Capture the cell that displays the provided text and extract its (X, Y) central coordinate. 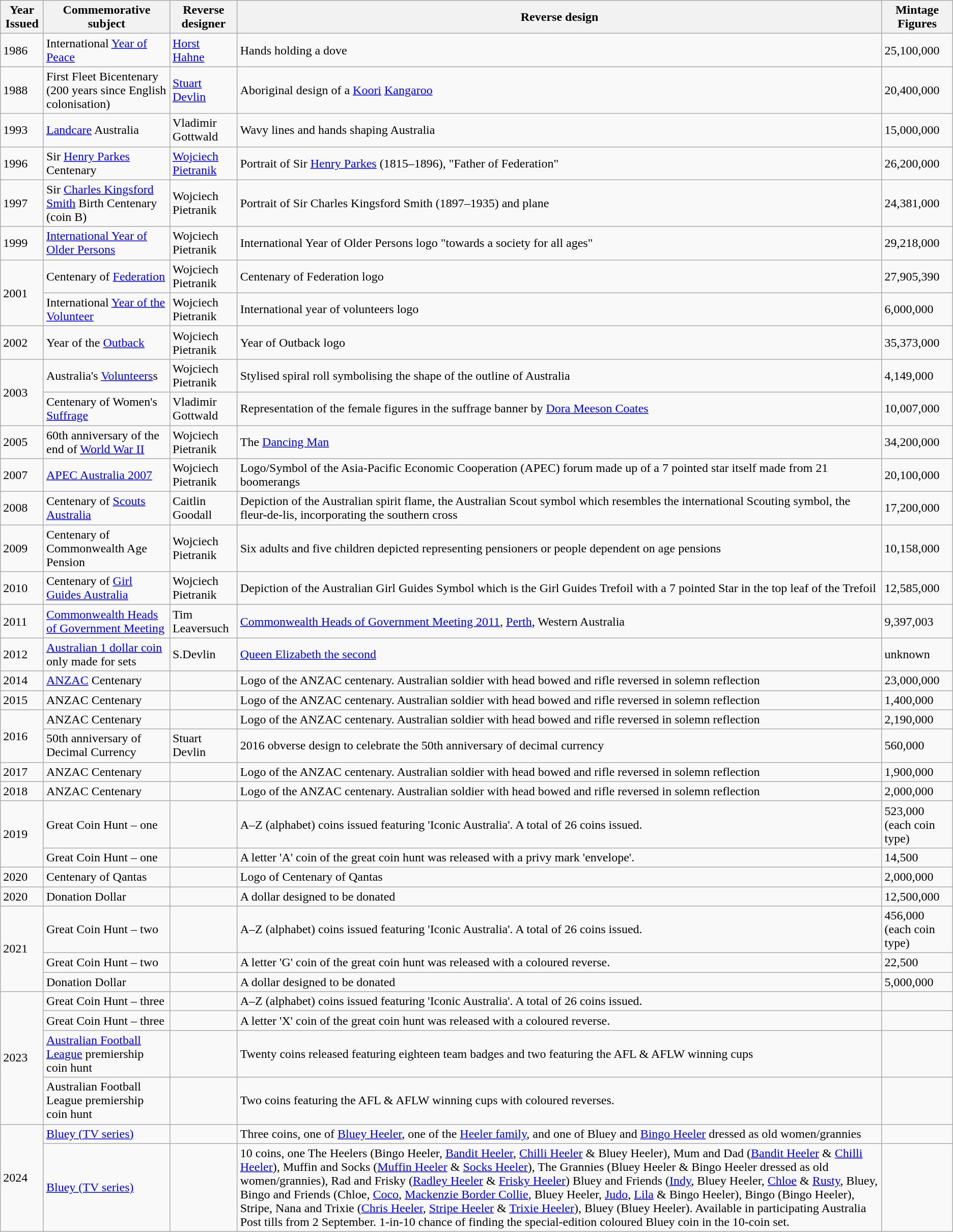
Stylised spiral roll symbolising the shape of the outline of Australia (559, 376)
A letter 'G' coin of the great coin hunt was released with a coloured reverse. (559, 963)
456,000 (each coin type) (917, 930)
Centenary of Federation (106, 276)
Australia's Volunteerss (106, 376)
2021 (22, 949)
Commemorative subject (106, 17)
6,000,000 (917, 310)
International Year of Older Persons logo "towards a society for all ages" (559, 243)
Portrait of Sir Henry Parkes (1815–1896), "Father of Federation" (559, 163)
The Dancing Man (559, 442)
2024 (22, 1178)
17,200,000 (917, 508)
Sir Charles Kingsford Smith Birth Centenary (coin B) (106, 203)
Reverse designer (204, 17)
1986 (22, 50)
Sir Henry Parkes Centenary (106, 163)
20,100,000 (917, 475)
Six adults and five children depicted representing pensioners or people dependent on age pensions (559, 548)
560,000 (917, 745)
Logo/Symbol of the Asia-Pacific Economic Cooperation (APEC) forum made up of a 7 pointed star itself made from 21 boomerangs (559, 475)
1988 (22, 90)
International Year of the Volunteer (106, 310)
34,200,000 (917, 442)
2015 (22, 700)
523,000 (each coin type) (917, 824)
Commonwealth Heads of Government Meeting (106, 621)
International year of volunteers logo (559, 310)
25,100,000 (917, 50)
Year of Outback logo (559, 342)
2002 (22, 342)
2008 (22, 508)
60th anniversary of the end of World War II (106, 442)
Queen Elizabeth the second (559, 655)
2023 (22, 1058)
Three coins, one of Bluey Heeler, one of the Heeler family, and one of Bluey and Bingo Heeler dressed as old women/grannies (559, 1134)
Representation of the female figures in the suffrage banner by Dora Meeson Coates (559, 408)
Centenary of Scouts Australia (106, 508)
15,000,000 (917, 130)
2007 (22, 475)
29,218,000 (917, 243)
Depiction of the Australian Girl Guides Symbol which is the Girl Guides Trefoil with a 7 pointed Star in the top leaf of the Trefoil (559, 589)
Aboriginal design of a Koori Kangaroo (559, 90)
2018 (22, 791)
Australian 1 dollar coin only made for sets (106, 655)
Logo of Centenary of Qantas (559, 877)
5,000,000 (917, 982)
2016 obverse design to celebrate the 50th anniversary of decimal currency (559, 745)
1,400,000 (917, 700)
Year Issued (22, 17)
26,200,000 (917, 163)
Wavy lines and hands shaping Australia (559, 130)
First Fleet Bicentenary (200 years since English colonisation) (106, 90)
Caitlin Goodall (204, 508)
12,585,000 (917, 589)
2017 (22, 772)
Two coins featuring the AFL & AFLW winning cups with coloured reverses. (559, 1101)
2011 (22, 621)
Tim Leaversuch (204, 621)
4,149,000 (917, 376)
22,500 (917, 963)
A letter 'A' coin of the great coin hunt was released with a privy mark 'envelope'. (559, 857)
Centenary of Qantas (106, 877)
10,158,000 (917, 548)
Centenary of Women's Suffrage (106, 408)
A letter 'X' coin of the great coin hunt was released with a coloured reverse. (559, 1021)
Reverse design (559, 17)
Centenary of Girl Guides Australia (106, 589)
Portrait of Sir Charles Kingsford Smith (1897–1935) and plane (559, 203)
50th anniversary of Decimal Currency (106, 745)
12,500,000 (917, 897)
1997 (22, 203)
23,000,000 (917, 681)
APEC Australia 2007 (106, 475)
S.Devlin (204, 655)
2016 (22, 736)
2001 (22, 293)
27,905,390 (917, 276)
1999 (22, 243)
Centenary of Federation logo (559, 276)
Commonwealth Heads of Government Meeting 2011, Perth, Western Australia (559, 621)
2010 (22, 589)
Horst Hahne (204, 50)
Year of the Outback (106, 342)
International Year of Older Persons (106, 243)
9,397,003 (917, 621)
Centenary of Commonwealth Age Pension (106, 548)
unknown (917, 655)
1993 (22, 130)
2,190,000 (917, 719)
1996 (22, 163)
Twenty coins released featuring eighteen team badges and two featuring the AFL & AFLW winning cups (559, 1054)
2003 (22, 392)
24,381,000 (917, 203)
20,400,000 (917, 90)
2005 (22, 442)
International Year of Peace (106, 50)
2009 (22, 548)
10,007,000 (917, 408)
Hands holding a dove (559, 50)
2012 (22, 655)
Landcare Australia (106, 130)
Mintage Figures (917, 17)
2014 (22, 681)
2019 (22, 834)
1,900,000 (917, 772)
35,373,000 (917, 342)
14,500 (917, 857)
